Capture the cell that displays the provided text and extract its (X, Y) central coordinate. 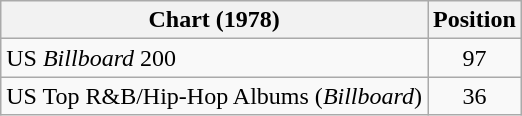
97 (475, 58)
Position (475, 20)
US Billboard 200 (214, 58)
US Top R&B/Hip-Hop Albums (Billboard) (214, 96)
36 (475, 96)
Chart (1978) (214, 20)
